Return the [x, y] coordinate for the center point of the cell that contains the specified text.  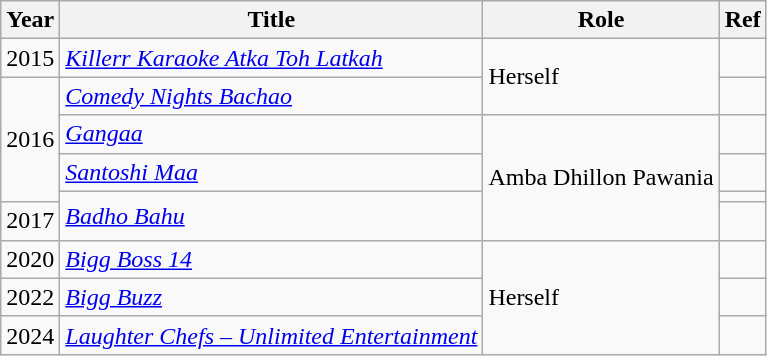
Role [601, 20]
Amba Dhillon Pawania [601, 178]
Killerr Karaoke Atka Toh Latkah [272, 58]
Bigg Boss 14 [272, 259]
Badho Bahu [272, 216]
Title [272, 20]
Laughter Chefs – Unlimited Entertainment [272, 335]
Year [30, 20]
2016 [30, 140]
Ref [742, 20]
2020 [30, 259]
Gangaa [272, 134]
2015 [30, 58]
Comedy Nights Bachao [272, 96]
Santoshi Maa [272, 172]
Bigg Buzz [272, 297]
2024 [30, 335]
2022 [30, 297]
2017 [30, 221]
